Locate the cell with the specified text and output its [X, Y] center coordinate. 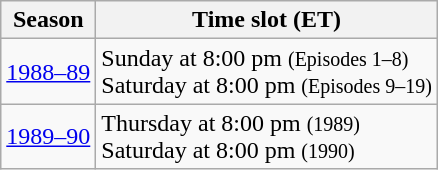
1989–90 [48, 136]
Sunday at 8:00 pm (Episodes 1–8)Saturday at 8:00 pm (Episodes 9–19) [267, 72]
1988–89 [48, 72]
Time slot (ET) [267, 20]
Season [48, 20]
Thursday at 8:00 pm (1989)Saturday at 8:00 pm (1990) [267, 136]
